Pinpoint the cell where the given text exists, returning its (X, Y) midpoint coordinate. 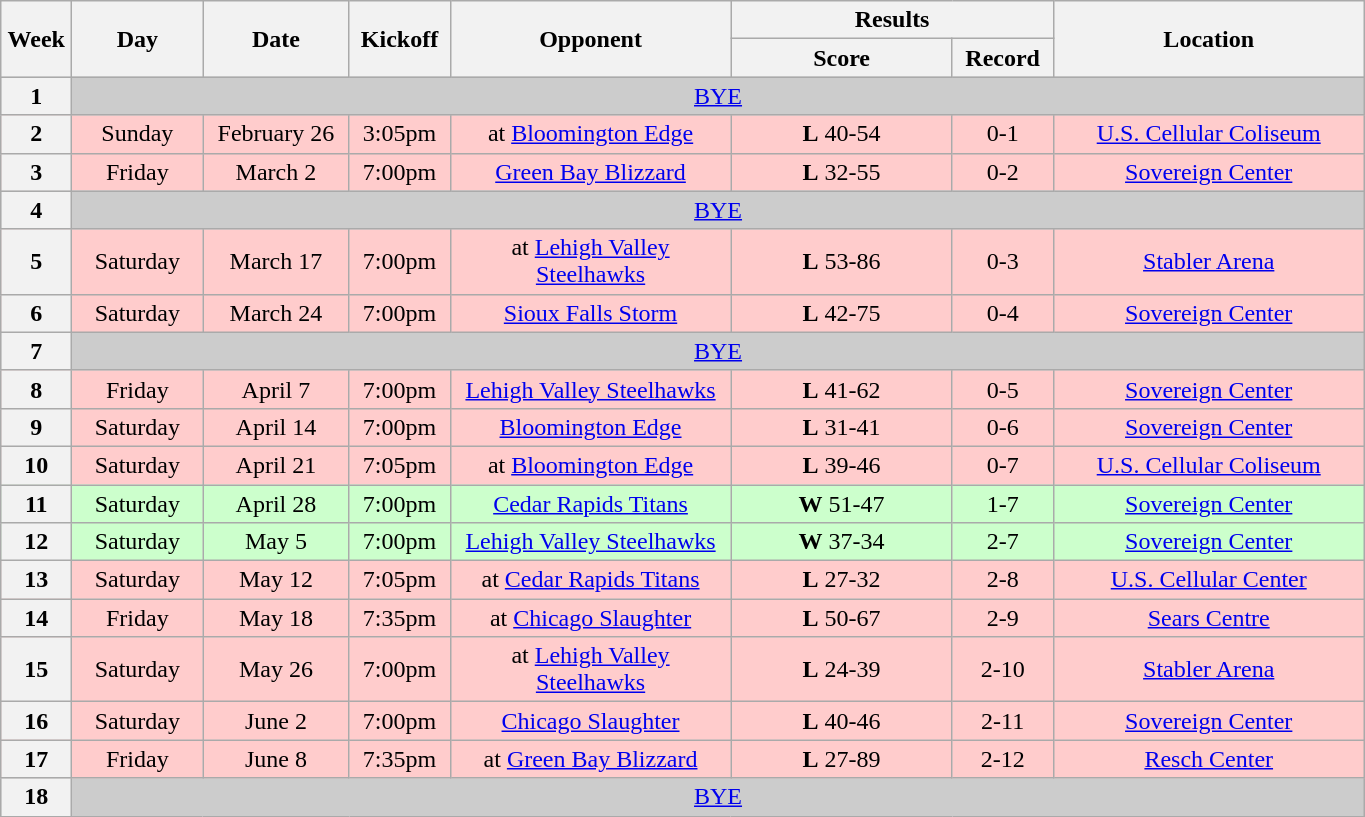
18 (36, 797)
0-7 (1002, 465)
11 (36, 503)
Day (138, 39)
0-1 (1002, 134)
at Green Bay Blizzard (590, 759)
Sears Centre (1208, 618)
5 (36, 262)
L 31-41 (842, 427)
0-3 (1002, 262)
8 (36, 389)
W 37-34 (842, 542)
0-6 (1002, 427)
L 27-89 (842, 759)
15 (36, 670)
1-7 (1002, 503)
14 (36, 618)
W 51-47 (842, 503)
Green Bay Blizzard (590, 172)
2 (36, 134)
May 5 (276, 542)
7 (36, 351)
Record (1002, 58)
0-4 (1002, 313)
Sunday (138, 134)
9 (36, 427)
May 12 (276, 580)
April 7 (276, 389)
Location (1208, 39)
1 (36, 96)
L 42-75 (842, 313)
L 24-39 (842, 670)
L 50-67 (842, 618)
May 18 (276, 618)
L 40-46 (842, 721)
2-12 (1002, 759)
June 8 (276, 759)
4 (36, 210)
2-8 (1002, 580)
0-2 (1002, 172)
L 39-46 (842, 465)
Chicago Slaughter (590, 721)
6 (36, 313)
12 (36, 542)
Date (276, 39)
3:05pm (400, 134)
February 26 (276, 134)
L 41-62 (842, 389)
Kickoff (400, 39)
Cedar Rapids Titans (590, 503)
May 26 (276, 670)
Bloomington Edge (590, 427)
L 53-86 (842, 262)
0-5 (1002, 389)
Sioux Falls Storm (590, 313)
March 2 (276, 172)
U.S. Cellular Center (1208, 580)
Week (36, 39)
March 24 (276, 313)
2-11 (1002, 721)
13 (36, 580)
2-7 (1002, 542)
at Chicago Slaughter (590, 618)
16 (36, 721)
L 40-54 (842, 134)
June 2 (276, 721)
Resch Center (1208, 759)
at Cedar Rapids Titans (590, 580)
2-10 (1002, 670)
April 28 (276, 503)
L 32-55 (842, 172)
April 14 (276, 427)
17 (36, 759)
2-9 (1002, 618)
L 27-32 (842, 580)
April 21 (276, 465)
3 (36, 172)
Score (842, 58)
Results (892, 20)
March 17 (276, 262)
10 (36, 465)
Opponent (590, 39)
